Find where the given text appears and provide that cell's center as (X, Y) coordinate. 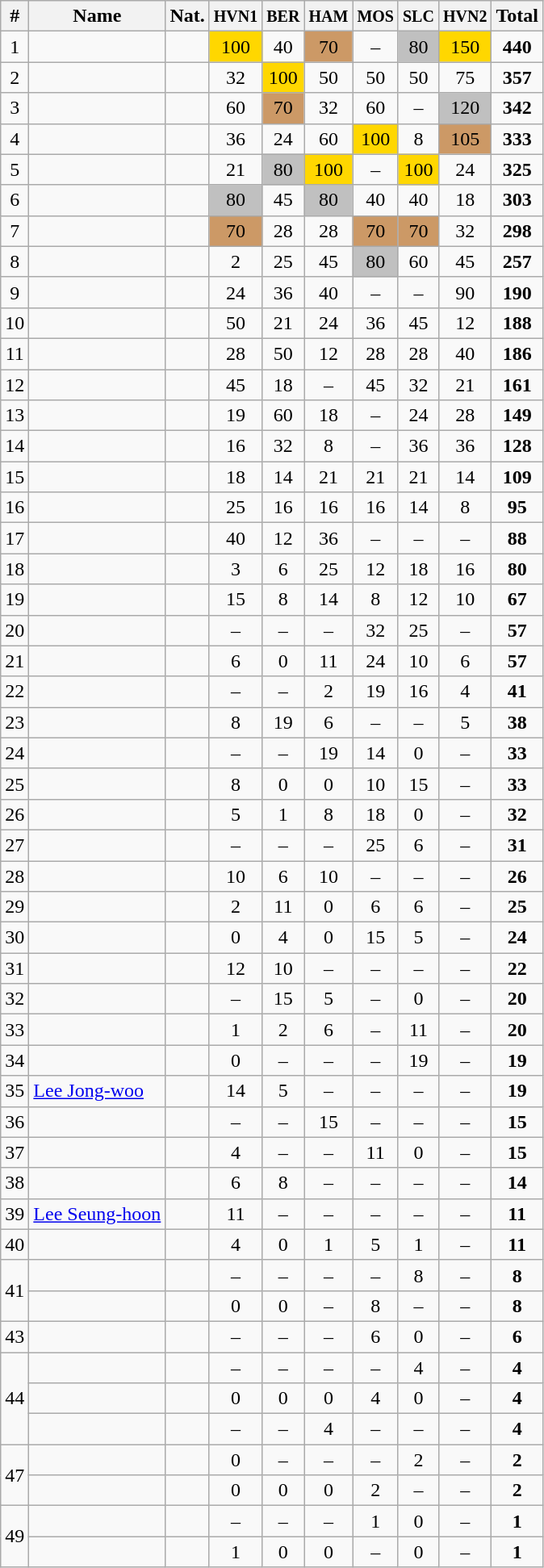
HAM (328, 16)
MOS (376, 16)
44 (15, 1399)
120 (465, 108)
27 (15, 845)
37 (15, 1152)
67 (517, 600)
75 (465, 77)
298 (517, 231)
325 (517, 169)
90 (465, 292)
161 (517, 385)
# (15, 16)
149 (517, 416)
303 (517, 200)
190 (517, 292)
17 (15, 538)
333 (517, 139)
23 (15, 722)
109 (517, 477)
35 (15, 1091)
BER (283, 16)
88 (517, 538)
186 (517, 353)
30 (15, 938)
440 (517, 47)
47 (15, 1475)
105 (465, 139)
HVN1 (236, 16)
Lee Jong-woo (97, 1091)
357 (517, 77)
Lee Seung-hoon (97, 1214)
Total (517, 16)
39 (15, 1214)
7 (15, 231)
43 (15, 1336)
9 (15, 292)
13 (15, 416)
34 (15, 1060)
Nat. (187, 16)
342 (517, 108)
150 (465, 47)
128 (517, 446)
29 (15, 907)
SLC (418, 16)
49 (15, 1537)
257 (517, 261)
Name (97, 16)
HVN2 (465, 16)
188 (517, 323)
95 (517, 508)
